For the text-containing cell, return its midpoint in [X, Y] coordinate format. 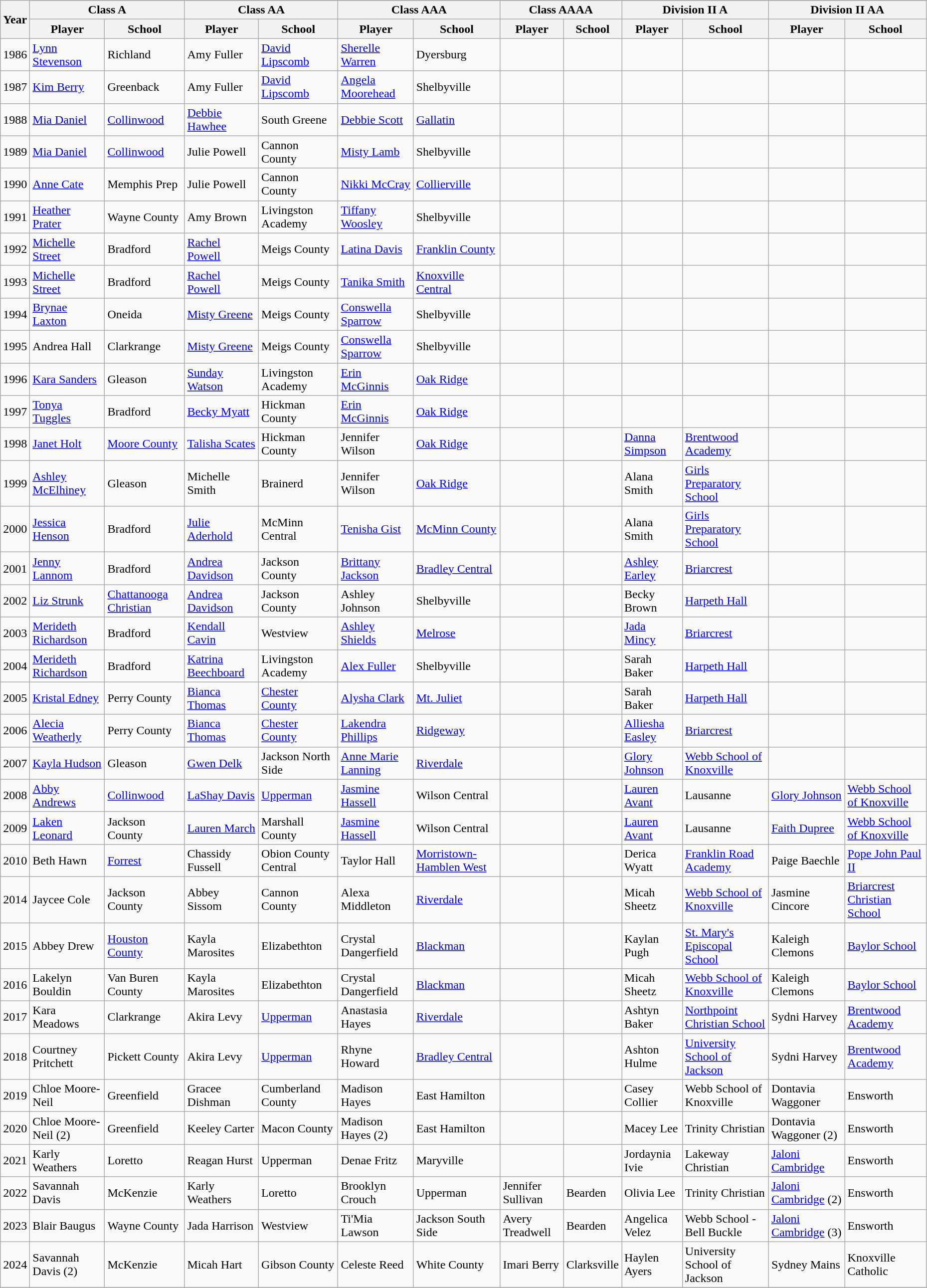
Division II A [695, 10]
Laken Leonard [67, 828]
Heather Prater [67, 216]
Abby Andrews [67, 795]
St. Mary's Episcopal School [725, 946]
1994 [15, 314]
Maryville [457, 1160]
2005 [15, 698]
Avery Treadwell [532, 1225]
1999 [15, 483]
Jaloni Cambridge [807, 1160]
Savannah Davis [67, 1193]
Marshall County [298, 828]
Jenny Lannom [67, 569]
Debbie Hawhee [221, 120]
Gwen Delk [221, 763]
1989 [15, 152]
Alexa Middleton [376, 899]
Ashley McElhiney [67, 483]
Beth Hawn [67, 860]
Melrose [457, 634]
Ashley Johnson [376, 601]
Gracee Dishman [221, 1095]
Year [15, 19]
Alysha Clark [376, 698]
1990 [15, 185]
Madison Hayes [376, 1095]
Ashley Shields [376, 634]
Olivia Lee [652, 1193]
Brynae Laxton [67, 314]
Clarksville [592, 1265]
Blair Baugus [67, 1225]
Macey Lee [652, 1128]
1996 [15, 379]
Talisha Scates [221, 444]
Becky Myatt [221, 412]
Becky Brown [652, 601]
Chloe Moore-Neil [67, 1095]
Katrina Beechboard [221, 665]
Ridgeway [457, 730]
Abbey Drew [67, 946]
Northpoint Christian School [725, 1018]
Briarcrest Christian School [886, 899]
Alecia Weatherly [67, 730]
White County [457, 1265]
2008 [15, 795]
1986 [15, 55]
Collierville [457, 185]
Moore County [145, 444]
Class AAAA [561, 10]
Chattanooga Christian [145, 601]
2007 [15, 763]
Debbie Scott [376, 120]
Jennifer Sullivan [532, 1193]
1993 [15, 281]
Tanika Smith [376, 281]
1998 [15, 444]
Cumberland County [298, 1095]
Anne Marie Lanning [376, 763]
Chloe Moore-Neil (2) [67, 1128]
1987 [15, 87]
1991 [15, 216]
Lynn Stevenson [67, 55]
Taylor Hall [376, 860]
Lakeway Christian [725, 1160]
Class A [107, 10]
Haylen Ayers [652, 1265]
Kara Meadows [67, 1018]
Angela Moorehead [376, 87]
2000 [15, 529]
Amy Brown [221, 216]
Houston County [145, 946]
2019 [15, 1095]
Jordaynia Ivie [652, 1160]
2017 [15, 1018]
Dontavia Waggoner (2) [807, 1128]
2021 [15, 1160]
2018 [15, 1057]
Imari Berry [532, 1265]
Jaloni Cambridge (3) [807, 1225]
Michelle Smith [221, 483]
Danna Simpson [652, 444]
Tenisha Gist [376, 529]
Knoxville Catholic [886, 1265]
Lakelyn Bouldin [67, 985]
Alliesha Easley [652, 730]
Keeley Carter [221, 1128]
Kim Berry [67, 87]
Obion County Central [298, 860]
Lakendra Phillips [376, 730]
Brainerd [298, 483]
Liz Strunk [67, 601]
Faith Dupree [807, 828]
Kendall Cavin [221, 634]
Micah Hart [221, 1265]
LaShay Davis [221, 795]
Tonya Tuggles [67, 412]
Savannah Davis (2) [67, 1265]
2006 [15, 730]
Pope John Paul II [886, 860]
McMinn Central [298, 529]
Division II AA [847, 10]
Courtney Pritchett [67, 1057]
Andrea Hall [67, 346]
Kara Sanders [67, 379]
Macon County [298, 1128]
Nikki McCray [376, 185]
2014 [15, 899]
Angelica Velez [652, 1225]
Madison Hayes (2) [376, 1128]
Jaloni Cambridge (2) [807, 1193]
Denae Fritz [376, 1160]
Kayla Hudson [67, 763]
Gallatin [457, 120]
Ashley Earley [652, 569]
2003 [15, 634]
Gibson County [298, 1265]
2022 [15, 1193]
Jasmine Cincore [807, 899]
1995 [15, 346]
Mt. Juliet [457, 698]
Brittany Jackson [376, 569]
Van Buren County [145, 985]
Casey Collier [652, 1095]
2020 [15, 1128]
Dyersburg [457, 55]
Jaycee Cole [67, 899]
2001 [15, 569]
Chassidy Fussell [221, 860]
Kristal Edney [67, 698]
2002 [15, 601]
Celeste Reed [376, 1265]
2004 [15, 665]
Reagan Hurst [221, 1160]
Sydney Mains [807, 1265]
Class AAA [419, 10]
Misty Lamb [376, 152]
Julie Aderhold [221, 529]
Anne Cate [67, 185]
Jada Harrison [221, 1225]
Anastasia Hayes [376, 1018]
Pickett County [145, 1057]
McMinn County [457, 529]
Forrest [145, 860]
Jessica Henson [67, 529]
Ti'Mia Lawson [376, 1225]
2024 [15, 1265]
2016 [15, 985]
Jada Mincy [652, 634]
Knoxville Central [457, 281]
Dontavia Waggoner [807, 1095]
Ashtyn Baker [652, 1018]
Jackson North Side [298, 763]
1997 [15, 412]
1988 [15, 120]
Brooklyn Crouch [376, 1193]
Franklin County [457, 249]
Sunday Watson [221, 379]
Paige Baechle [807, 860]
Abbey Sissom [221, 899]
2015 [15, 946]
Richland [145, 55]
Ashton Hulme [652, 1057]
Oneida [145, 314]
2010 [15, 860]
1992 [15, 249]
South Greene [298, 120]
Webb School - Bell Buckle [725, 1225]
Jackson South Side [457, 1225]
Greenback [145, 87]
Janet Holt [67, 444]
Franklin Road Academy [725, 860]
Sherelle Warren [376, 55]
Rhyne Howard [376, 1057]
Alex Fuller [376, 665]
2023 [15, 1225]
Lauren March [221, 828]
2009 [15, 828]
Tiffany Woosley [376, 216]
Morristown-Hamblen West [457, 860]
Kaylan Pugh [652, 946]
Class AA [261, 10]
Latina Davis [376, 249]
Derica Wyatt [652, 860]
Memphis Prep [145, 185]
